For the text-containing cell, return its midpoint in (x, y) coordinate format. 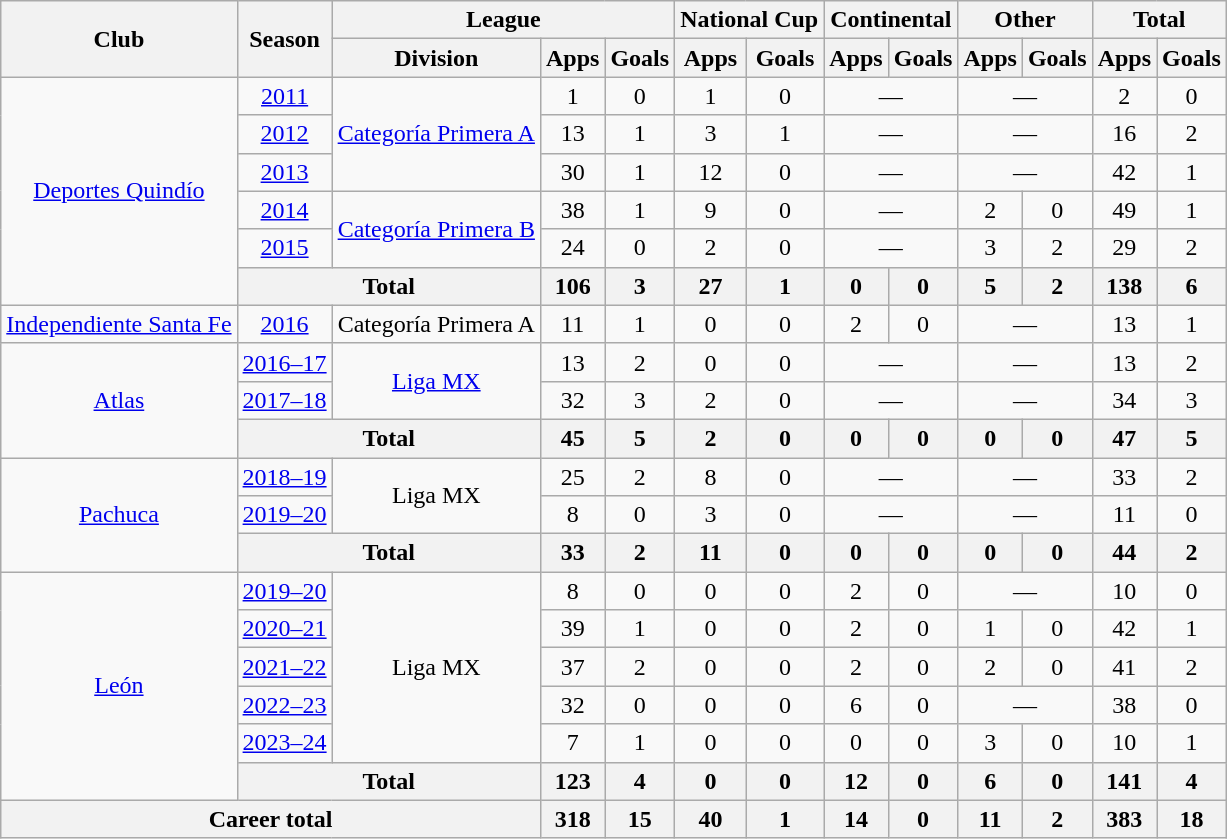
2021–22 (284, 667)
44 (1124, 553)
League (504, 20)
18 (1192, 819)
2013 (284, 172)
49 (1124, 210)
Independiente Santa Fe (119, 324)
25 (572, 477)
47 (1124, 438)
2015 (284, 248)
40 (711, 819)
Division (436, 58)
41 (1124, 667)
7 (572, 743)
Categoría Primera B (436, 229)
45 (572, 438)
2023–24 (284, 743)
138 (1124, 286)
318 (572, 819)
2016–17 (284, 362)
National Cup (750, 20)
34 (1124, 400)
León (119, 686)
106 (572, 286)
383 (1124, 819)
2016 (284, 324)
24 (572, 248)
2012 (284, 134)
30 (572, 172)
14 (856, 819)
2017–18 (284, 400)
9 (711, 210)
123 (572, 781)
16 (1124, 134)
Deportes Quindío (119, 191)
39 (572, 629)
Club (119, 39)
2011 (284, 96)
Other (1025, 20)
2014 (284, 210)
27 (711, 286)
Season (284, 39)
29 (1124, 248)
2022–23 (284, 705)
Career total (271, 819)
Pachuca (119, 515)
Continental (891, 20)
15 (640, 819)
Atlas (119, 400)
2018–19 (284, 477)
141 (1124, 781)
37 (572, 667)
2020–21 (284, 629)
